Determine the [x, y] coordinate at the center of the cell enclosing the given text.  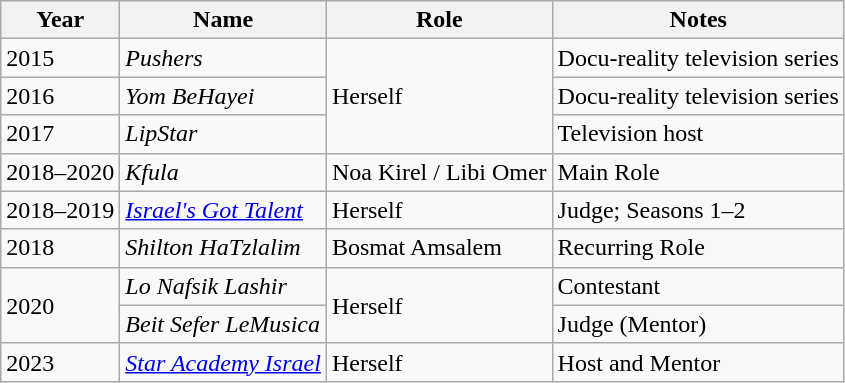
Shilton HaTzlalim [224, 248]
Recurring Role [698, 248]
2018–2020 [60, 172]
Noa Kirel / Libi Omer [439, 172]
Israel's Got Talent [224, 210]
LipStar [224, 134]
Role [439, 20]
Host and Mentor [698, 362]
2018–2019 [60, 210]
Yom BeHayei [224, 96]
Notes [698, 20]
2015 [60, 58]
Name [224, 20]
Television host [698, 134]
2023 [60, 362]
Contestant [698, 286]
Kfula [224, 172]
Beit Sefer LeMusica [224, 324]
Main Role [698, 172]
2018 [60, 248]
Bosmat Amsalem [439, 248]
Pushers [224, 58]
2017 [60, 134]
Judge (Mentor) [698, 324]
2016 [60, 96]
Judge; Seasons 1–2 [698, 210]
Star Academy Israel [224, 362]
Lo Nafsik Lashir [224, 286]
2020 [60, 305]
Year [60, 20]
